Capture the cell that displays the provided text and extract its (X, Y) central coordinate. 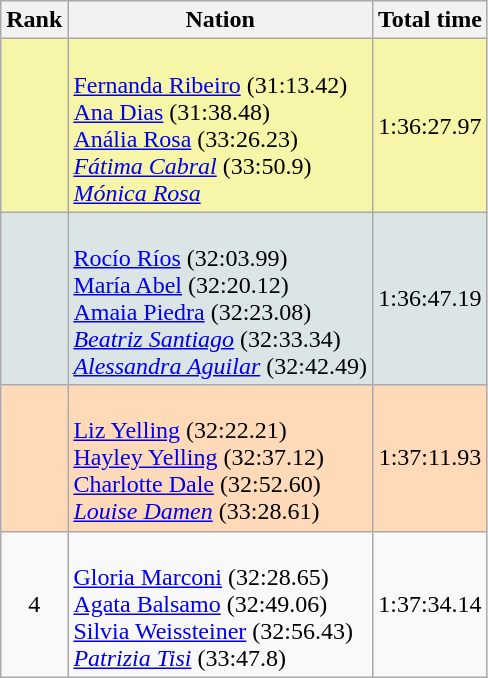
4 (34, 604)
Rank (34, 20)
1:36:47.19 (430, 298)
Gloria Marconi (32:28.65)Agata Balsamo (32:49.06)Silvia Weissteiner (32:56.43)Patrizia Tisi (33:47.8) (220, 604)
Total time (430, 20)
Nation (220, 20)
1:37:34.14 (430, 604)
1:37:11.93 (430, 458)
Liz Yelling (32:22.21)Hayley Yelling (32:37.12)Charlotte Dale (32:52.60)Louise Damen (33:28.61) (220, 458)
Fernanda Ribeiro (31:13.42)Ana Dias (31:38.48)Anália Rosa (33:26.23)Fátima Cabral (33:50.9)Mónica Rosa (220, 126)
Rocío Ríos (32:03.99)María Abel (32:20.12)Amaia Piedra (32:23.08)Beatriz Santiago (32:33.34)Alessandra Aguilar (32:42.49) (220, 298)
1:36:27.97 (430, 126)
